Locate the cell with the specified text and output its (x, y) center coordinate. 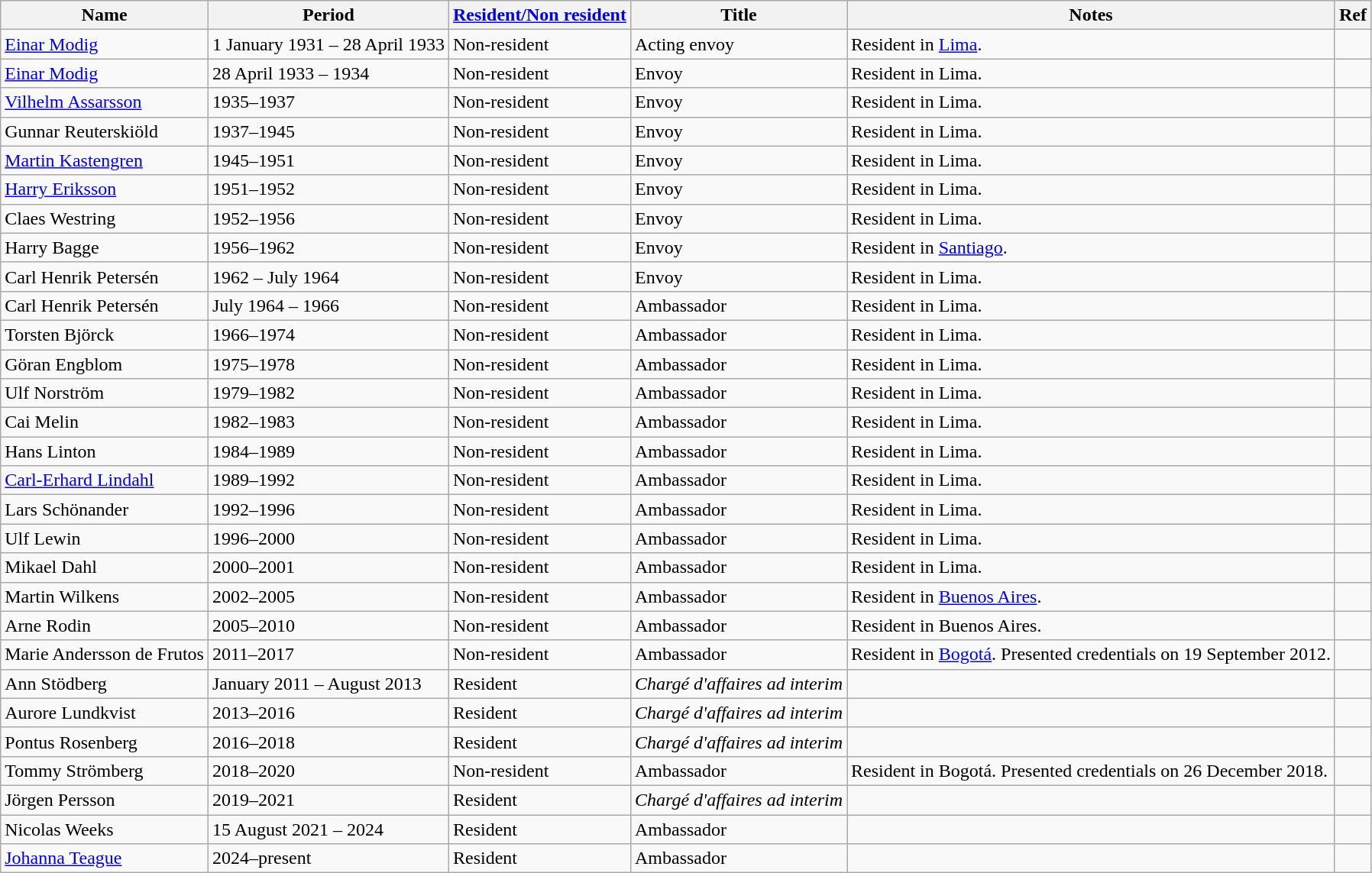
Johanna Teague (105, 858)
1956–1962 (328, 247)
Resident/Non resident (540, 15)
Marie Andersson de Frutos (105, 655)
1992–1996 (328, 509)
Vilhelm Assarsson (105, 102)
2005–2010 (328, 626)
Hans Linton (105, 451)
28 April 1933 – 1934 (328, 73)
Arne Rodin (105, 626)
Resident in Bogotá. Presented credentials on 26 December 2018. (1091, 771)
1966–1974 (328, 335)
Name (105, 15)
Mikael Dahl (105, 567)
2000–2001 (328, 567)
Resident in Santiago. (1091, 247)
Ref (1352, 15)
1937–1945 (328, 131)
1979–1982 (328, 393)
Aurore Lundkvist (105, 713)
Acting envoy (738, 44)
Torsten Björck (105, 335)
2011–2017 (328, 655)
Ann Stödberg (105, 684)
Claes Westring (105, 218)
Cai Melin (105, 422)
1951–1952 (328, 189)
July 1964 – 1966 (328, 306)
2002–2005 (328, 597)
Jörgen Persson (105, 800)
January 2011 – August 2013 (328, 684)
2024–present (328, 858)
Period (328, 15)
Martin Kastengren (105, 160)
2016–2018 (328, 742)
1989–1992 (328, 480)
2019–2021 (328, 800)
Title (738, 15)
Resident in Bogotá. Presented credentials on 19 September 2012. (1091, 655)
2013–2016 (328, 713)
1984–1989 (328, 451)
Pontus Rosenberg (105, 742)
Harry Eriksson (105, 189)
Göran Engblom (105, 364)
1935–1937 (328, 102)
Notes (1091, 15)
1982–1983 (328, 422)
1952–1956 (328, 218)
Harry Bagge (105, 247)
2018–2020 (328, 771)
Nicolas Weeks (105, 829)
Gunnar Reuterskiöld (105, 131)
1996–2000 (328, 538)
Martin Wilkens (105, 597)
1975–1978 (328, 364)
1962 – July 1964 (328, 276)
Lars Schönander (105, 509)
1 January 1931 – 28 April 1933 (328, 44)
Ulf Norström (105, 393)
15 August 2021 – 2024 (328, 829)
Ulf Lewin (105, 538)
1945–1951 (328, 160)
Tommy Strömberg (105, 771)
Carl-Erhard Lindahl (105, 480)
